Identify which cell holds the provided text, then report its [X, Y] central coordinate. 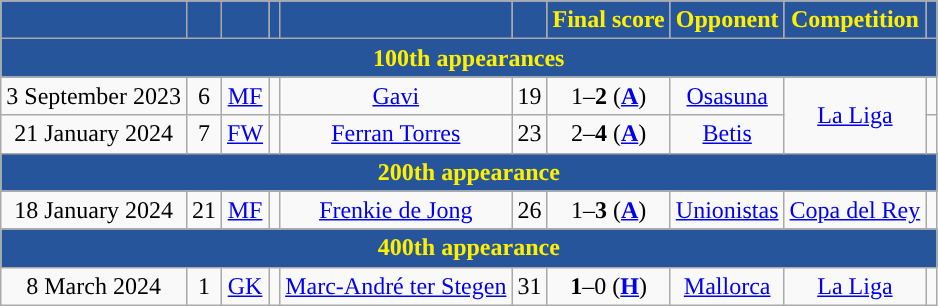
1 [204, 286]
Unionistas [727, 210]
Betis [727, 134]
23 [530, 134]
8 March 2024 [94, 286]
18 January 2024 [94, 210]
19 [530, 96]
Osasuna [727, 96]
Marc-André ter Stegen [396, 286]
2–4 (A) [608, 134]
21 January 2024 [94, 134]
3 September 2023 [94, 96]
Opponent [727, 20]
Frenkie de Jong [396, 210]
6 [204, 96]
Mallorca [727, 286]
7 [204, 134]
Final score [608, 20]
Copa del Rey [855, 210]
1–0 (H) [608, 286]
31 [530, 286]
26 [530, 210]
200th appearance [469, 172]
100th appearances [469, 58]
FW [246, 134]
GK [246, 286]
Competition [855, 20]
1–3 (A) [608, 210]
Gavi [396, 96]
Ferran Torres [396, 134]
400th appearance [469, 248]
21 [204, 210]
1–2 (A) [608, 96]
